Search for the cell housing the specified text and yield its (x, y) center coordinate. 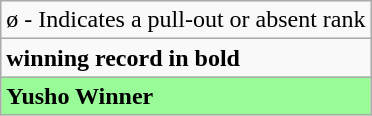
Yusho Winner (186, 96)
ø - Indicates a pull-out or absent rank (186, 20)
winning record in bold (186, 58)
